Pinpoint the cell where the given text exists, returning its (x, y) midpoint coordinate. 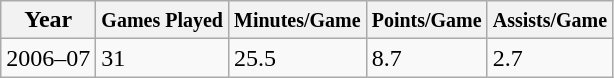
2006–07 (48, 58)
Year (48, 20)
Minutes/Game (297, 20)
Assists/Game (550, 20)
31 (162, 58)
Points/Game (426, 20)
8.7 (426, 58)
25.5 (297, 58)
Games Played (162, 20)
2.7 (550, 58)
